Identify which cell holds the provided text, then report its [x, y] central coordinate. 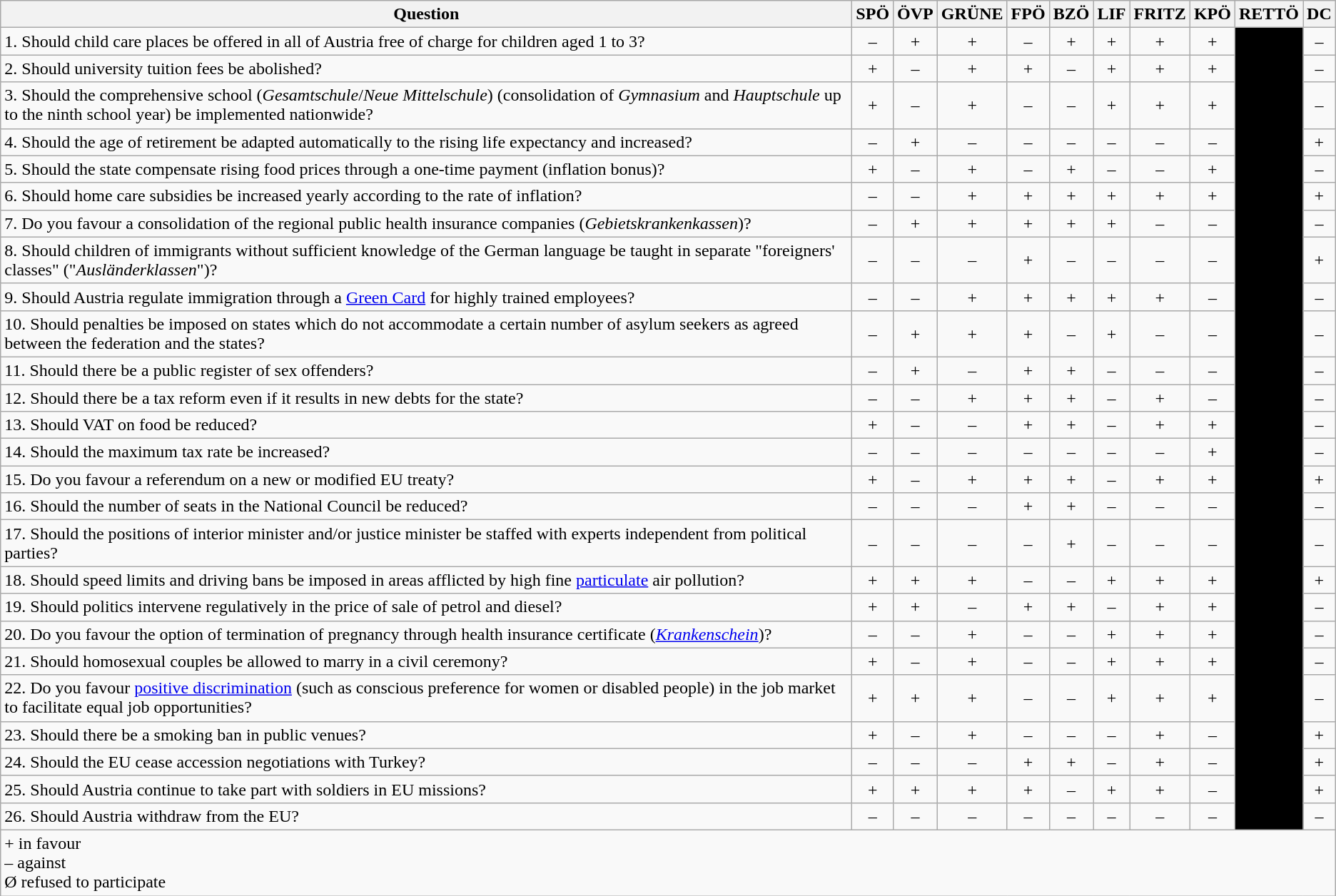
18. Should speed limits and driving bans be imposed in areas afflicted by high fine particulate air pollution? [427, 580]
11. Should there be a public register of sex offenders? [427, 370]
20. Do you favour the option of termination of pregnancy through health insurance certificate (Krankenschein)? [427, 634]
21. Should homosexual couples be allowed to marry in a civil ceremony? [427, 661]
6. Should home care subsidies be increased yearly according to the rate of inflation? [427, 196]
BZÖ [1071, 14]
1. Should child care places be offered in all of Austria free of charge for children aged 1 to 3? [427, 41]
LIF [1112, 14]
26. Should Austria withdraw from the EU? [427, 816]
DC [1320, 14]
2. Should university tuition fees be abolished? [427, 68]
Ø [1269, 429]
5. Should the state compensate rising food prices through a one-time payment (inflation bonus)? [427, 169]
12. Should there be a tax reform even if it results in new debts for the state? [427, 397]
23. Should there be a smoking ban in public venues? [427, 735]
ÖVP [916, 14]
RETTÖ [1269, 14]
GRÜNE [972, 14]
17. Should the positions of interior minister and/or justice minister be staffed with experts independent from political parties? [427, 544]
FPÖ [1028, 14]
SPÖ [873, 14]
4. Should the age of retirement be adapted automatically to the rising life expectancy and increased? [427, 142]
7. Do you favour a consolidation of the regional public health insurance companies (Gebietskrankenkassen)? [427, 223]
16. Should the number of seats in the National Council be reduced? [427, 506]
KPÖ [1212, 14]
25. Should Austria continue to take part with soldiers in EU missions? [427, 789]
FRITZ [1160, 14]
9. Should Austria regulate immigration through a Green Card for highly trained employees? [427, 297]
14. Should the maximum tax rate be increased? [427, 452]
24. Should the EU cease accession negotiations with Turkey? [427, 762]
+ in favour– againstØ refused to participate [668, 862]
13. Should VAT on food be reduced? [427, 425]
Question [427, 14]
15. Do you favour a referendum on a new or modified EU treaty? [427, 479]
19. Should politics intervene regulatively in the price of sale of petrol and diesel? [427, 607]
